Find where the given text appears and provide that cell's center as [x, y] coordinate. 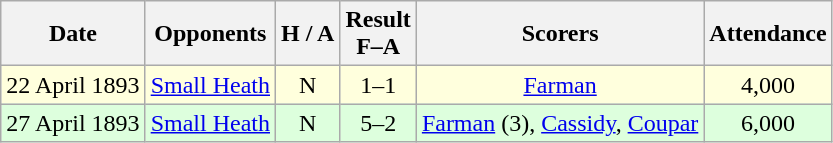
22 April 1893 [73, 85]
27 April 1893 [73, 123]
H / A [308, 34]
Farman (3), Cassidy, Coupar [560, 123]
4,000 [768, 85]
Attendance [768, 34]
ResultF–A [378, 34]
Farman [560, 85]
Opponents [210, 34]
6,000 [768, 123]
5–2 [378, 123]
Date [73, 34]
Scorers [560, 34]
1–1 [378, 85]
